Extract the [x, y] coordinate from the center of the cell holding the provided text.  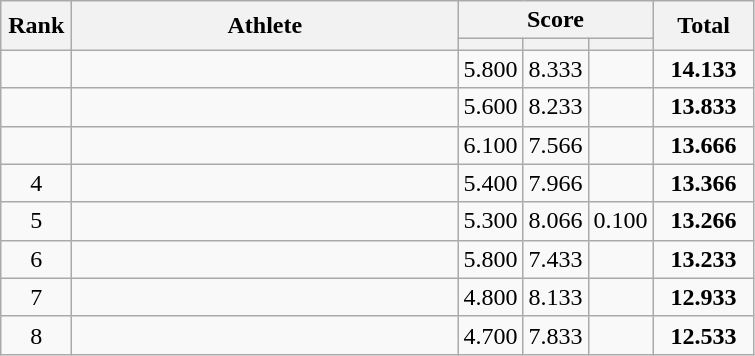
Rank [36, 26]
Athlete [265, 26]
13.666 [704, 145]
12.933 [704, 297]
6.100 [490, 145]
5.300 [490, 221]
13.366 [704, 183]
8.133 [556, 297]
13.266 [704, 221]
Total [704, 26]
0.100 [620, 221]
4.800 [490, 297]
7 [36, 297]
7.833 [556, 335]
13.833 [704, 107]
8.233 [556, 107]
6 [36, 259]
5.400 [490, 183]
5 [36, 221]
7.433 [556, 259]
5.600 [490, 107]
7.566 [556, 145]
12.533 [704, 335]
Score [556, 20]
8.066 [556, 221]
14.133 [704, 69]
4 [36, 183]
8 [36, 335]
7.966 [556, 183]
8.333 [556, 69]
13.233 [704, 259]
4.700 [490, 335]
